Detect which cell encompasses the target text, then output its (X, Y) center coordinate. 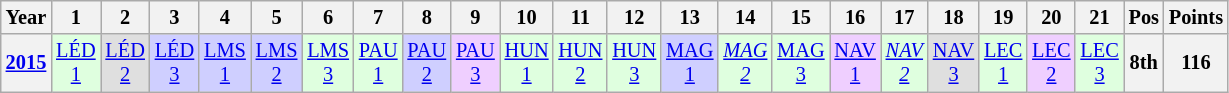
NAV3 (954, 63)
HUN1 (527, 63)
21 (1099, 17)
15 (800, 17)
20 (1051, 17)
NAV2 (904, 63)
13 (690, 17)
LMS1 (225, 63)
LEC1 (1003, 63)
10 (527, 17)
LMS3 (328, 63)
NAV1 (856, 63)
PAU2 (426, 63)
Pos (1144, 17)
LÉD1 (76, 63)
LMS2 (277, 63)
MAG1 (690, 63)
19 (1003, 17)
2 (124, 17)
2015 (26, 63)
116 (1196, 63)
17 (904, 17)
LÉD2 (124, 63)
HUN2 (580, 63)
LEC3 (1099, 63)
HUN3 (634, 63)
8 (426, 17)
8th (1144, 63)
Year (26, 17)
6 (328, 17)
4 (225, 17)
LEC2 (1051, 63)
LÉD3 (174, 63)
PAU3 (476, 63)
7 (378, 17)
14 (745, 17)
9 (476, 17)
5 (277, 17)
1 (76, 17)
3 (174, 17)
MAG3 (800, 63)
16 (856, 17)
18 (954, 17)
11 (580, 17)
PAU1 (378, 63)
Points (1196, 17)
12 (634, 17)
MAG2 (745, 63)
